From the cell containing the given text, extract its center point as [X, Y] coordinate. 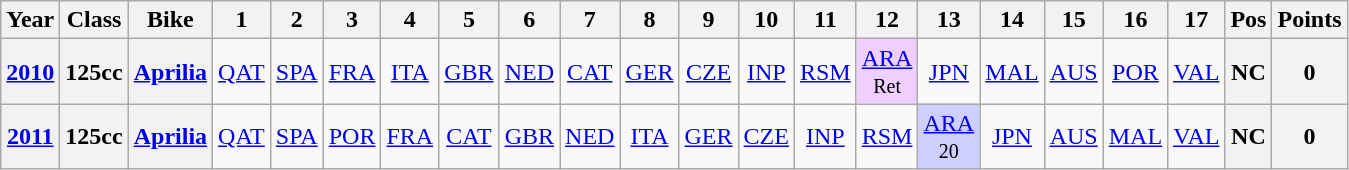
8 [650, 20]
4 [410, 20]
ARA20 [949, 136]
2 [296, 20]
Bike [170, 20]
7 [590, 20]
2011 [30, 136]
2010 [30, 72]
9 [708, 20]
16 [1135, 20]
15 [1074, 20]
6 [529, 20]
10 [766, 20]
12 [887, 20]
Class [94, 20]
14 [1012, 20]
ARARet [887, 72]
17 [1196, 20]
3 [352, 20]
1 [242, 20]
5 [469, 20]
11 [825, 20]
Year [30, 20]
Pos [1248, 20]
Points [1310, 20]
13 [949, 20]
